Find where the given text appears and provide that cell's center as [x, y] coordinate. 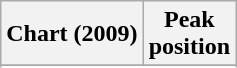
Chart (2009) [72, 34]
Peakposition [189, 34]
